Provide the (X, Y) coordinate of the cell's center where the given text is located.  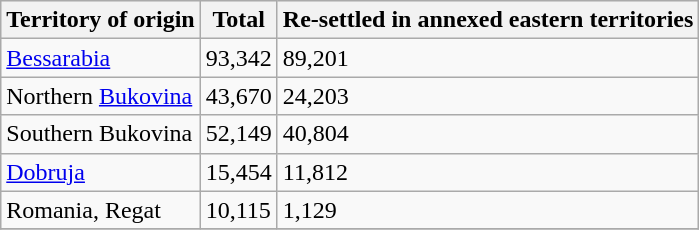
15,454 (238, 172)
93,342 (238, 58)
89,201 (488, 58)
52,149 (238, 134)
Territory of origin (100, 20)
Northern Bukovina (100, 96)
Romania, Regat (100, 210)
43,670 (238, 96)
Southern Bukovina (100, 134)
Bessarabia (100, 58)
40,804 (488, 134)
10,115 (238, 210)
1,129 (488, 210)
Total (238, 20)
Re-settled in annexed eastern territories (488, 20)
11,812 (488, 172)
24,203 (488, 96)
Dobruja (100, 172)
